Identify which cell holds the provided text, then report its [X, Y] central coordinate. 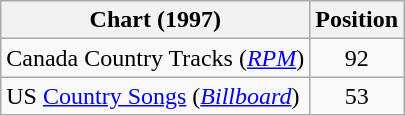
Chart (1997) [156, 20]
Position [357, 20]
Canada Country Tracks (RPM) [156, 58]
US Country Songs (Billboard) [156, 96]
92 [357, 58]
53 [357, 96]
